Pinpoint the cell where the given text exists, returning its (x, y) midpoint coordinate. 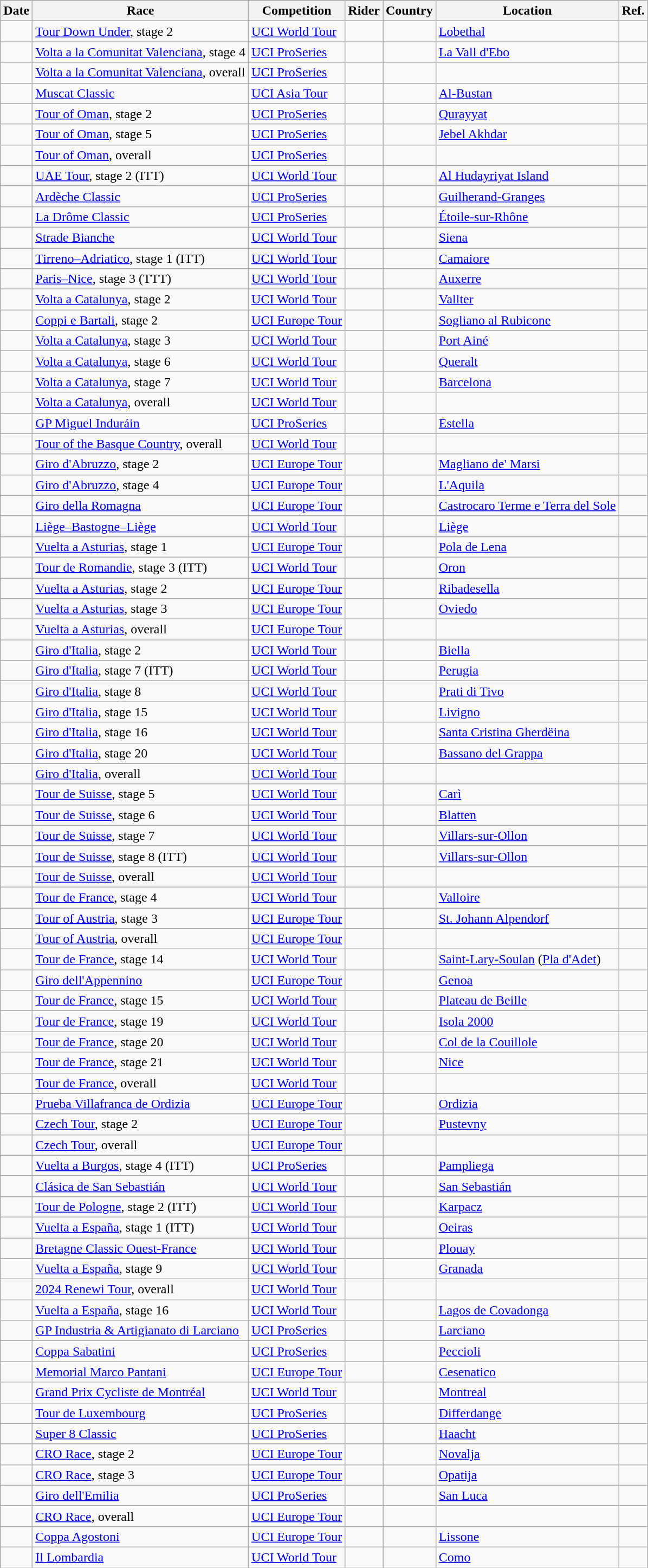
Perugia (527, 671)
GP Miguel Induráin (141, 423)
Giro d'Italia, stage 2 (141, 650)
Valloire (527, 897)
Bassano del Grappa (527, 753)
Giro d'Italia, stage 15 (141, 712)
Prati di Tivo (527, 691)
Cesenatico (527, 1372)
Volta a la Comunitat Valenciana, stage 4 (141, 52)
Paris–Nice, stage 3 (TTT) (141, 279)
Peccioli (527, 1351)
Tour de France, stage 20 (141, 1042)
Guilherand-Granges (527, 196)
Queralt (527, 361)
Rider (364, 11)
Coppa Sabatini (141, 1351)
Barcelona (527, 382)
Czech Tour, overall (141, 1145)
Haacht (527, 1434)
2024 Renewi Tour, overall (141, 1290)
Giro d'Abruzzo, stage 2 (141, 464)
Novalja (527, 1454)
Memorial Marco Pantani (141, 1372)
Tirreno–Adriatico, stage 1 (ITT) (141, 258)
Tour de Suisse, stage 6 (141, 815)
Giro d'Abruzzo, stage 4 (141, 485)
Siena (527, 237)
Pustevny (527, 1124)
Ordizia (527, 1104)
Coppa Agostoni (141, 1537)
Liège (527, 526)
Vuelta a Asturias, stage 2 (141, 588)
Sogliano al Rubicone (527, 320)
CRO Race, stage 3 (141, 1475)
Granada (527, 1269)
Ardèche Classic (141, 196)
Plouay (527, 1248)
San Luca (527, 1495)
Pola de Lena (527, 547)
Tour of Austria, stage 3 (141, 918)
Livigno (527, 712)
Auxerre (527, 279)
Tour de France, stage 14 (141, 960)
CRO Race, stage 2 (141, 1454)
Giro della Romagna (141, 506)
Tour of the Basque Country, overall (141, 444)
Muscat Classic (141, 93)
Differdange (527, 1413)
Prueba Villafranca de Ordizia (141, 1104)
Jebel Akhdar (527, 134)
Nice (527, 1062)
Volta a Catalunya, overall (141, 403)
Vuelta a Asturias, overall (141, 630)
Saint-Lary-Soulan (Pla d'Adet) (527, 960)
Race (141, 11)
Giro d'Italia, stage 20 (141, 753)
St. Johann Alpendorf (527, 918)
Vuelta a Asturias, stage 3 (141, 609)
Tour de Pologne, stage 2 (ITT) (141, 1207)
Volta a Catalunya, stage 3 (141, 341)
Biella (527, 650)
Strade Bianche (141, 237)
Lagos de Covadonga (527, 1310)
Ribadesella (527, 588)
Tour of Oman, overall (141, 155)
Giro d'Italia, stage 8 (141, 691)
Tour Down Under, stage 2 (141, 31)
Tour de France, stage 15 (141, 1001)
Tour de France, stage 19 (141, 1021)
Magliano de' Marsi (527, 464)
Il Lombardia (141, 1557)
Country (409, 11)
Santa Cristina Gherdëina (527, 733)
UAE Tour, stage 2 (ITT) (141, 176)
Giro dell'Appennino (141, 980)
Étoile-sur-Rhône (527, 217)
Castrocaro Terme e Terra del Sole (527, 506)
CRO Race, overall (141, 1516)
Tour of Oman, stage 2 (141, 114)
Vuelta a España, stage 9 (141, 1269)
Giro dell'Emilia (141, 1495)
Grand Prix Cycliste de Montréal (141, 1392)
Vuelta a España, stage 1 (ITT) (141, 1227)
Giro d'Italia, overall (141, 774)
Tour of Oman, stage 5 (141, 134)
Qurayyat (527, 114)
Como (527, 1557)
Volta a Catalunya, stage 2 (141, 300)
Vallter (527, 300)
Giro d'Italia, stage 7 (ITT) (141, 671)
Tour de France, overall (141, 1083)
Tour de Suisse, stage 5 (141, 794)
Al-Bustan (527, 93)
L'Aquila (527, 485)
Tour de Luxembourg (141, 1413)
Col de la Couillole (527, 1042)
Tour of Austria, overall (141, 939)
Tour de Suisse, stage 8 (ITT) (141, 856)
Vuelta a Asturias, stage 1 (141, 547)
Oeiras (527, 1227)
Vuelta a España, stage 16 (141, 1310)
Oron (527, 567)
Volta a Catalunya, stage 7 (141, 382)
Larciano (527, 1331)
Camaiore (527, 258)
La Vall d'Ebo (527, 52)
San Sebastián (527, 1186)
Giro d'Italia, stage 16 (141, 733)
GP Industria & Artigianato di Larciano (141, 1331)
Montreal (527, 1392)
Czech Tour, stage 2 (141, 1124)
Al Hudayriyat Island (527, 176)
Location (527, 11)
Competition (297, 11)
Date (16, 11)
Genoa (527, 980)
Super 8 Classic (141, 1434)
Tour de Suisse, stage 7 (141, 835)
Tour de France, stage 4 (141, 897)
Pampliega (527, 1165)
Volta a la Comunitat Valenciana, overall (141, 73)
Tour de France, stage 21 (141, 1062)
Coppi e Bartali, stage 2 (141, 320)
Karpacz (527, 1207)
Tour de Suisse, overall (141, 877)
Ref. (633, 11)
Carì (527, 794)
La Drôme Classic (141, 217)
Bretagne Classic Ouest-France (141, 1248)
Tour de Romandie, stage 3 (ITT) (141, 567)
Liège–Bastogne–Liège (141, 526)
Clásica de San Sebastián (141, 1186)
Opatija (527, 1475)
Port Ainé (527, 341)
Estella (527, 423)
Plateau de Beille (527, 1001)
Vuelta a Burgos, stage 4 (ITT) (141, 1165)
Volta a Catalunya, stage 6 (141, 361)
Isola 2000 (527, 1021)
Blatten (527, 815)
Lobethal (527, 31)
UCI Asia Tour (297, 93)
Oviedo (527, 609)
Lissone (527, 1537)
